Identify which cell holds the provided text, then report its [X, Y] central coordinate. 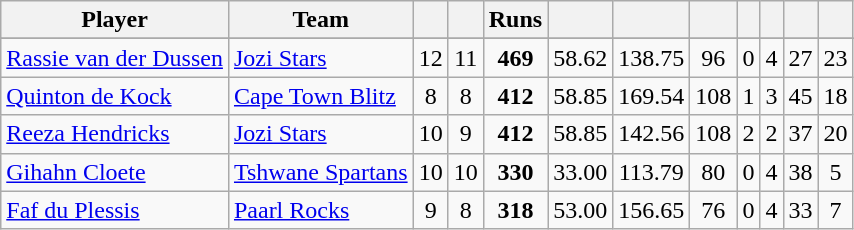
18 [836, 96]
37 [800, 134]
80 [714, 172]
142.56 [652, 134]
156.65 [652, 210]
33 [800, 210]
Quinton de Kock [115, 96]
318 [515, 210]
27 [800, 58]
33.00 [580, 172]
Team [320, 20]
113.79 [652, 172]
7 [836, 210]
11 [466, 58]
96 [714, 58]
Player [115, 20]
Gihahn Cloete [115, 172]
169.54 [652, 96]
38 [800, 172]
20 [836, 134]
23 [836, 58]
Reeza Hendricks [115, 134]
5 [836, 172]
1 [748, 96]
76 [714, 210]
58.62 [580, 58]
Cape Town Blitz [320, 96]
53.00 [580, 210]
45 [800, 96]
Faf du Plessis [115, 210]
Runs [515, 20]
330 [515, 172]
138.75 [652, 58]
Paarl Rocks [320, 210]
Rassie van der Dussen [115, 58]
Tshwane Spartans [320, 172]
469 [515, 58]
12 [430, 58]
3 [772, 96]
